Return (X, Y) of the center of cell containing provided text 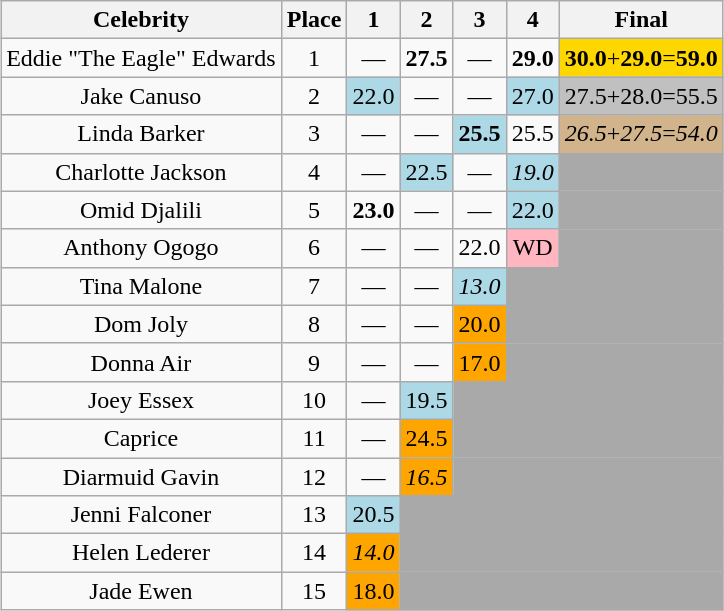
Diarmuid Gavin (142, 477)
Charlotte Jackson (142, 172)
Dom Joly (142, 324)
13.0 (480, 286)
14.0 (374, 553)
Eddie "The Eagle" Edwards (142, 58)
6 (314, 248)
16.5 (426, 477)
Tina Malone (142, 286)
27.5 (426, 58)
19.5 (426, 400)
14 (314, 553)
Anthony Ogogo (142, 248)
Caprice (142, 438)
WD (532, 248)
24.5 (426, 438)
Jade Ewen (142, 591)
15 (314, 591)
18.0 (374, 591)
Jake Canuso (142, 96)
27.0 (532, 96)
10 (314, 400)
13 (314, 515)
19.0 (532, 172)
11 (314, 438)
20.0 (480, 324)
Final (641, 20)
Donna Air (142, 362)
23.0 (374, 210)
Linda Barker (142, 134)
Celebrity (142, 20)
27.5+28.0=55.5 (641, 96)
26.5+27.5=54.0 (641, 134)
22.5 (426, 172)
Joey Essex (142, 400)
Jenni Falconer (142, 515)
29.0 (532, 58)
Place (314, 20)
17.0 (480, 362)
7 (314, 286)
12 (314, 477)
Helen Lederer (142, 553)
9 (314, 362)
30.0+29.0=59.0 (641, 58)
5 (314, 210)
20.5 (374, 515)
8 (314, 324)
Omid Djalili (142, 210)
